Provide the (x, y) coordinate of the cell's center where the given text is located.  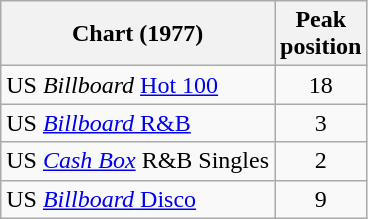
US Billboard R&B (138, 123)
Peakposition (321, 34)
Chart (1977) (138, 34)
18 (321, 85)
US Billboard Hot 100 (138, 85)
2 (321, 161)
US Billboard Disco (138, 199)
US Cash Box R&B Singles (138, 161)
9 (321, 199)
3 (321, 123)
